Find where the given text appears and provide that cell's center as (x, y) coordinate. 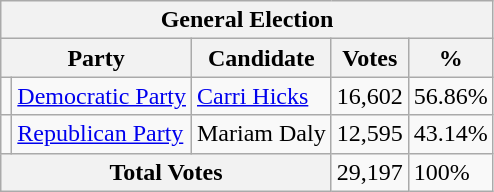
Candidate (261, 58)
Party (96, 58)
Mariam Daly (261, 134)
Republican Party (102, 134)
Democratic Party (102, 96)
56.86% (450, 96)
Total Votes (166, 172)
General Election (248, 20)
Votes (370, 58)
29,197 (370, 172)
12,595 (370, 134)
% (450, 58)
100% (450, 172)
16,602 (370, 96)
43.14% (450, 134)
Carri Hicks (261, 96)
